Determine the [X, Y] coordinate at the center of the cell enclosing the given text.  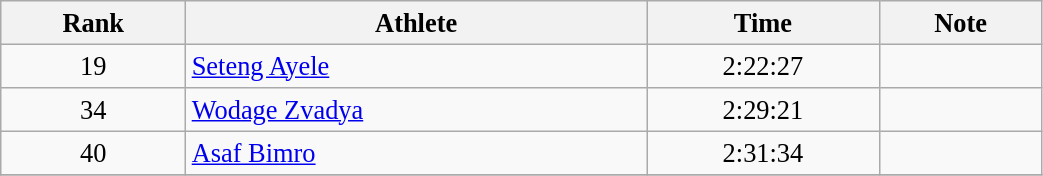
Asaf Bimro [416, 153]
2:31:34 [764, 153]
Athlete [416, 22]
Note [960, 22]
Time [764, 22]
Seteng Ayele [416, 66]
2:29:21 [764, 109]
40 [94, 153]
Wodage Zvadya [416, 109]
19 [94, 66]
2:22:27 [764, 66]
Rank [94, 22]
34 [94, 109]
